Pinpoint the cell where the given text exists, returning its [X, Y] midpoint coordinate. 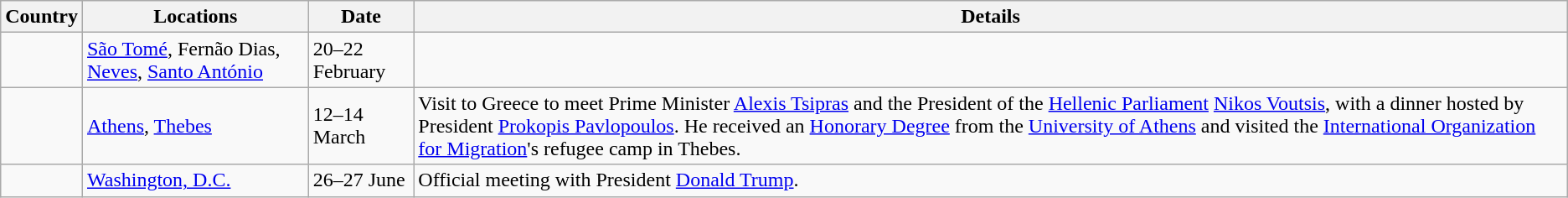
20–22 February [361, 60]
Date [361, 17]
Athens, Thebes [195, 126]
Locations [195, 17]
12–14 March [361, 126]
Details [990, 17]
Washington, D.C. [195, 180]
Official meeting with President Donald Trump. [990, 180]
São Tomé, Fernão Dias, Neves, Santo António [195, 60]
26–27 June [361, 180]
Country [42, 17]
